Search for the cell housing the specified text and yield its [X, Y] center coordinate. 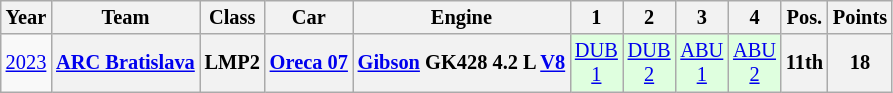
ARC Bratislava [125, 63]
ABU2 [754, 63]
DUB1 [596, 63]
1 [596, 17]
DUB2 [650, 63]
Oreca 07 [309, 63]
Car [309, 17]
Team [125, 17]
2023 [26, 63]
Year [26, 17]
11th [804, 63]
LMP2 [232, 63]
Points [860, 17]
ABU1 [702, 63]
Class [232, 17]
2 [650, 17]
Gibson GK428 4.2 L V8 [462, 63]
18 [860, 63]
Pos. [804, 17]
3 [702, 17]
4 [754, 17]
Engine [462, 17]
